Search for the cell housing the specified text and yield its (X, Y) center coordinate. 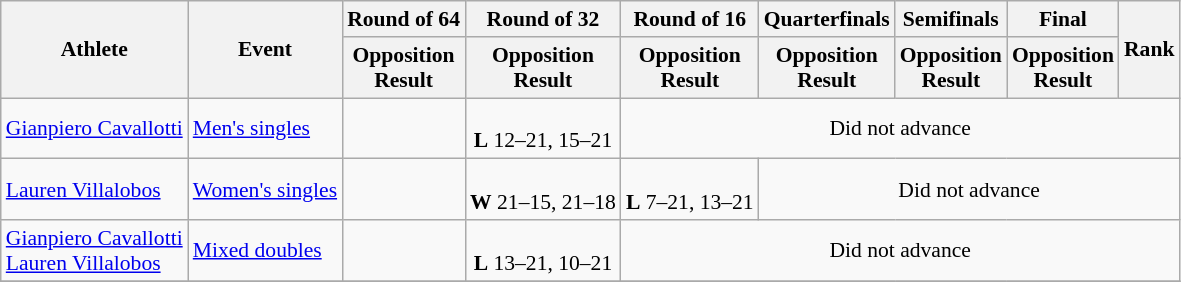
W 21–15, 21–18 (543, 190)
L 7–21, 13–21 (690, 190)
Gianpiero Cavallotti (94, 128)
Men's singles (265, 128)
L 13–21, 10–21 (543, 250)
Quarterfinals (827, 19)
L 12–21, 15–21 (543, 128)
Round of 64 (404, 19)
Semifinals (951, 19)
Mixed doubles (265, 250)
Round of 16 (690, 19)
Gianpiero CavallottiLauren Villalobos (94, 250)
Event (265, 50)
Athlete (94, 50)
Rank (1150, 50)
Round of 32 (543, 19)
Final (1063, 19)
Lauren Villalobos (94, 190)
Women's singles (265, 190)
